Identify which cell holds the provided text, then report its [x, y] central coordinate. 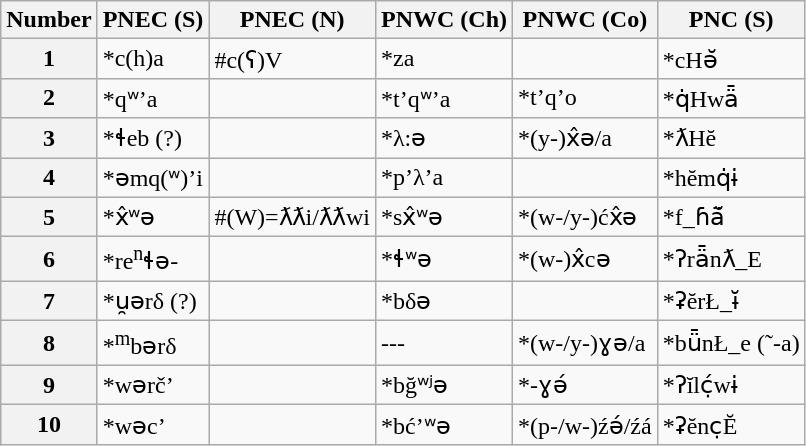
*qʷ’a [153, 98]
PNWC (Co) [586, 20]
*ƛHĕ [731, 138]
#c(ʕ)V [292, 59]
7 [49, 301]
*u̯ərδ (?) [153, 301]
*ɬeb (?) [153, 138]
*p’λ’a [444, 178]
PNWC (Ch) [444, 20]
6 [49, 260]
*(w-/y-)ćx̂ə [586, 217]
*bǖnŁ_e (˜-a) [731, 344]
1 [49, 59]
*c(h)a [153, 59]
*ʔĭlć̣wɨ [731, 385]
*əmq(ʷ)’i [153, 178]
*t’q’o [586, 98]
*bć’ʷə [444, 425]
*bδə [444, 301]
*hĕmq̇ɨ [731, 178]
*(p-/w-)źə́/źá [586, 425]
*ʔrǟnƛ_E [731, 260]
*(w-)x̂cə [586, 260]
4 [49, 178]
*sx̂ʷə [444, 217]
*x̂ʷə [153, 217]
*ɬʷə [444, 260]
*λ:ə [444, 138]
2 [49, 98]
PNEC (N) [292, 20]
*bğʷʲə [444, 385]
--- [444, 344]
*cHǝ̆ [731, 59]
*wəc’ [153, 425]
PNEC (S) [153, 20]
PNC (S) [731, 20]
*ʡĕrŁ_ɨ̆ [731, 301]
#(W)=ƛƛi/ƛƛwi [292, 217]
*t’qʷ’a [444, 98]
*(w-/y-)ɣə/a [586, 344]
10 [49, 425]
*f_ɦä̆ [731, 217]
*-ɣə́ [586, 385]
*wərč’ [153, 385]
*renɬə- [153, 260]
8 [49, 344]
9 [49, 385]
*mbərδ [153, 344]
*ʡĕnc̣Ĕ [731, 425]
*(y-)x̂ə/a [586, 138]
*q̇Hwǟ [731, 98]
*za [444, 59]
5 [49, 217]
3 [49, 138]
Number [49, 20]
